Return the (x, y) coordinate for the center point of the cell that contains the specified text.  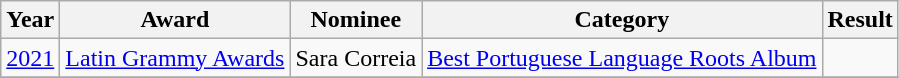
Nominee (356, 20)
Best Portuguese Language Roots Album (622, 58)
Year (30, 20)
Category (622, 20)
Latin Grammy Awards (175, 58)
Sara Correia (356, 58)
Result (860, 20)
2021 (30, 58)
Award (175, 20)
